Find where the given text appears and provide that cell's center as [X, Y] coordinate. 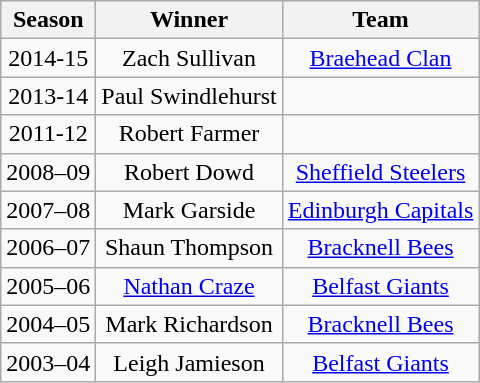
Season [48, 20]
2008–09 [48, 172]
Sheffield Steelers [380, 172]
2014-15 [48, 58]
Edinburgh Capitals [380, 210]
Nathan Craze [189, 286]
Mark Richardson [189, 324]
Robert Farmer [189, 134]
2006–07 [48, 248]
2011-12 [48, 134]
Team [380, 20]
Braehead Clan [380, 58]
2005–06 [48, 286]
Paul Swindlehurst [189, 96]
Mark Garside [189, 210]
2004–05 [48, 324]
Winner [189, 20]
2007–08 [48, 210]
2013-14 [48, 96]
Robert Dowd [189, 172]
Leigh Jamieson [189, 362]
Shaun Thompson [189, 248]
Zach Sullivan [189, 58]
2003–04 [48, 362]
